Search for the cell housing the specified text and yield its (x, y) center coordinate. 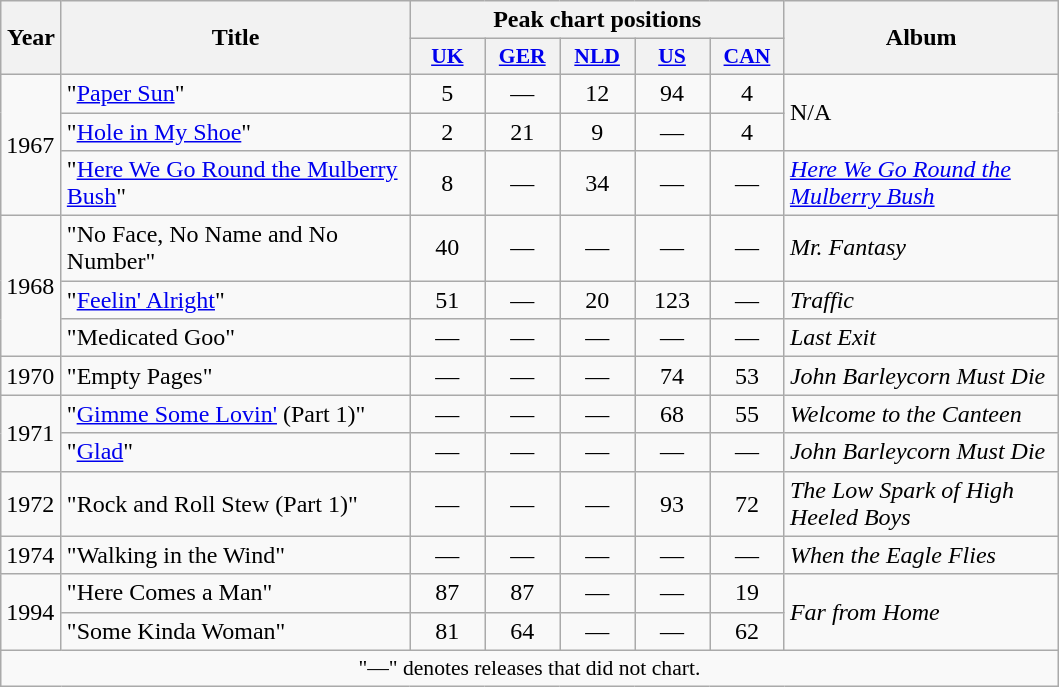
"Hole in My Shoe" (236, 131)
Here We Go Round the Mulberry Bush (921, 184)
55 (748, 414)
"Empty Pages" (236, 376)
When the Eagle Flies (921, 555)
1994 (32, 612)
21 (522, 131)
19 (748, 593)
81 (448, 631)
20 (598, 300)
34 (598, 184)
1974 (32, 555)
123 (672, 300)
CAN (748, 57)
Year (32, 38)
Welcome to the Canteen (921, 414)
Last Exit (921, 338)
"Glad" (236, 452)
US (672, 57)
Title (236, 38)
5 (448, 93)
"Some Kinda Woman" (236, 631)
64 (522, 631)
UK (448, 57)
"Medicated Goo" (236, 338)
"Walking in the Wind" (236, 555)
"No Face, No Name and No Number" (236, 248)
"—" denotes releases that did not chart. (530, 668)
68 (672, 414)
1970 (32, 376)
"Rock and Roll Stew (Part 1)" (236, 504)
N/A (921, 112)
51 (448, 300)
NLD (598, 57)
"Paper Sun" (236, 93)
53 (748, 376)
72 (748, 504)
GER (522, 57)
Album (921, 38)
1972 (32, 504)
74 (672, 376)
62 (748, 631)
1971 (32, 433)
The Low Spark of High Heeled Boys (921, 504)
2 (448, 131)
Mr. Fantasy (921, 248)
"Here We Go Round the Mulberry Bush" (236, 184)
40 (448, 248)
Traffic (921, 300)
"Here Comes a Man" (236, 593)
"Gimme Some Lovin' (Part 1)" (236, 414)
93 (672, 504)
Far from Home (921, 612)
8 (448, 184)
12 (598, 93)
1967 (32, 144)
94 (672, 93)
1968 (32, 286)
Peak chart positions (598, 20)
"Feelin' Alright" (236, 300)
9 (598, 131)
